Identify which cell holds the provided text, then report its [x, y] central coordinate. 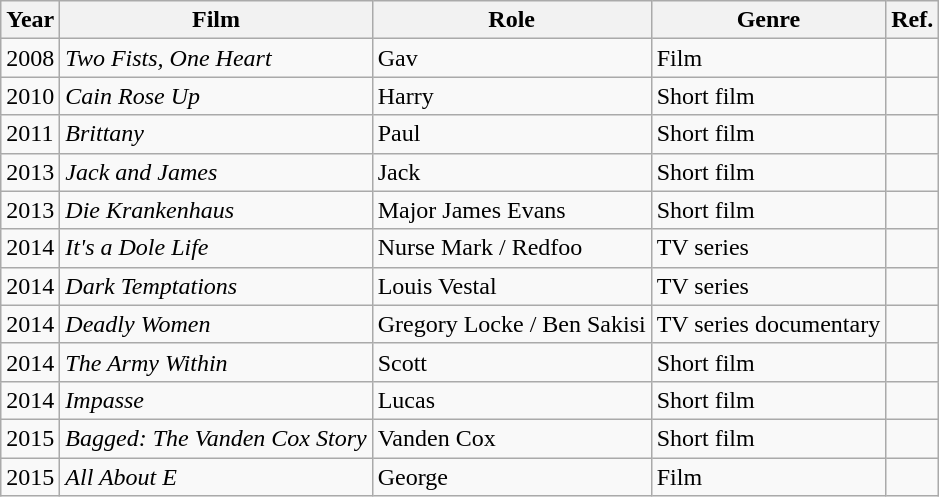
Die Krankenhaus [216, 210]
Dark Temptations [216, 286]
2008 [30, 58]
TV series documentary [768, 324]
Harry [512, 96]
Gav [512, 58]
Major James Evans [512, 210]
Genre [768, 20]
Vanden Cox [512, 438]
Gregory Locke / Ben Sakisi [512, 324]
The Army Within [216, 362]
All About E [216, 477]
2011 [30, 134]
Jack and James [216, 172]
Impasse [216, 400]
Year [30, 20]
Two Fists, One Heart [216, 58]
Lucas [512, 400]
Louis Vestal [512, 286]
Ref. [912, 20]
George [512, 477]
Jack [512, 172]
Role [512, 20]
Scott [512, 362]
It's a Dole Life [216, 248]
Paul [512, 134]
Bagged: The Vanden Cox Story [216, 438]
Brittany [216, 134]
2010 [30, 96]
Cain Rose Up [216, 96]
Nurse Mark / Redfoo [512, 248]
Deadly Women [216, 324]
